Search for the cell housing the specified text and yield its [X, Y] center coordinate. 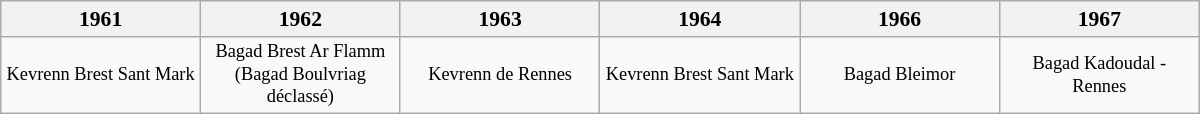
1962 [300, 19]
1961 [101, 19]
1966 [900, 19]
Bagad Brest Ar Flamm (Bagad Boulvriag déclassé) [300, 75]
1963 [500, 19]
Kevrenn de Rennes [500, 75]
Bagad Bleimor [900, 75]
1967 [1099, 19]
1964 [700, 19]
Bagad Kadoudal - Rennes [1099, 75]
